For the text-containing cell, return its midpoint in [X, Y] coordinate format. 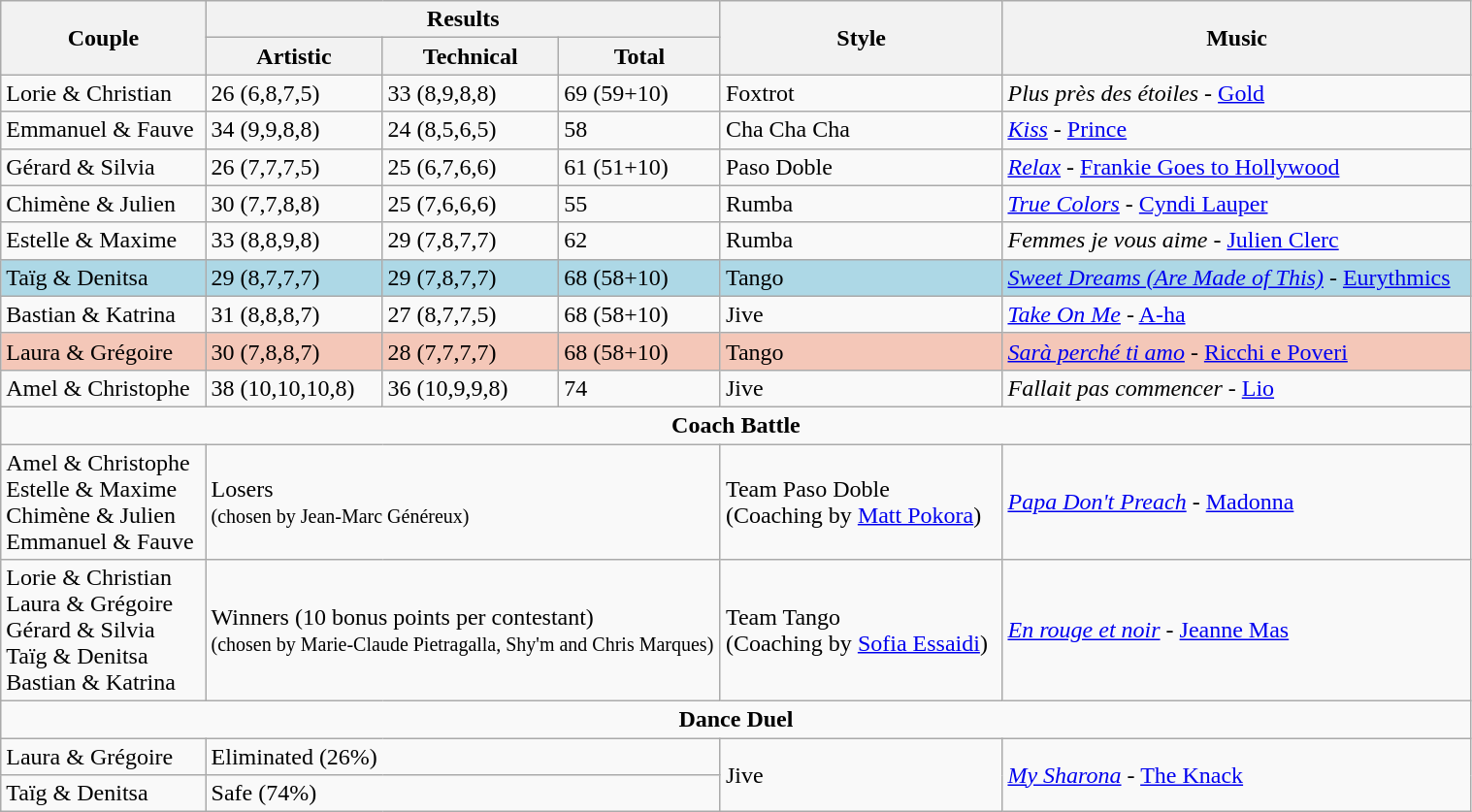
36 (10,9,9,8) [471, 388]
Lorie & Christian [103, 93]
Music [1236, 38]
74 [640, 388]
Fallait pas commencer - Lio [1236, 388]
Eliminated (26%) [463, 757]
Style [862, 38]
31 (8,8,8,7) [294, 314]
62 [640, 241]
En rouge et noir - Jeanne Mas [1236, 631]
34 (9,9,8,8) [294, 130]
Bastian & Katrina [103, 314]
Results [463, 19]
33 (8,9,8,8) [471, 93]
55 [640, 204]
Emmanuel & Fauve [103, 130]
Paso Doble [862, 167]
Relax - Frankie Goes to Hollywood [1236, 167]
Foxtrot [862, 93]
Cha Cha Cha [862, 130]
Dance Duel [736, 720]
69 (59+10) [640, 93]
24 (8,5,6,5) [471, 130]
26 (7,7,7,5) [294, 167]
Papa Don't Preach - Madonna [1236, 503]
Gérard & Silvia [103, 167]
25 (6,7,6,6) [471, 167]
Kiss - Prince [1236, 130]
Amel & ChristopheEstelle & MaximeChimène & JulienEmmanuel & Fauve [103, 503]
25 (7,6,6,6) [471, 204]
58 [640, 130]
My Sharona - The Knack [1236, 775]
Total [640, 56]
Safe (74%) [463, 794]
Plus près des étoiles - Gold [1236, 93]
Losers(chosen by Jean-Marc Généreux) [463, 503]
Couple [103, 38]
30 (7,7,8,8) [294, 204]
27 (8,7,7,5) [471, 314]
Estelle & Maxime [103, 241]
Amel & Christophe [103, 388]
Sweet Dreams (Are Made of This) - Eurythmics [1236, 277]
Team Tango (Coaching by Sofia Essaidi) [862, 631]
26 (6,8,7,5) [294, 93]
61 (51+10) [640, 167]
Artistic [294, 56]
Coach Battle [736, 425]
28 (7,7,7,7) [471, 351]
Take On Me - A-ha [1236, 314]
Sarà perché ti amo - Ricchi e Poveri [1236, 351]
33 (8,8,9,8) [294, 241]
Winners (10 bonus points per contestant)(chosen by Marie-Claude Pietragalla, Shy'm and Chris Marques) [463, 631]
Technical [471, 56]
Team Paso Doble (Coaching by Matt Pokora) [862, 503]
Femmes je vous aime - Julien Clerc [1236, 241]
38 (10,10,10,8) [294, 388]
Lorie & ChristianLaura & GrégoireGérard & SilviaTaïg & DenitsaBastian & Katrina [103, 631]
Chimène & Julien [103, 204]
29 (8,7,7,7) [294, 277]
True Colors - Cyndi Lauper [1236, 204]
30 (7,8,8,7) [294, 351]
